Find where the given text appears and provide that cell's center as [X, Y] coordinate. 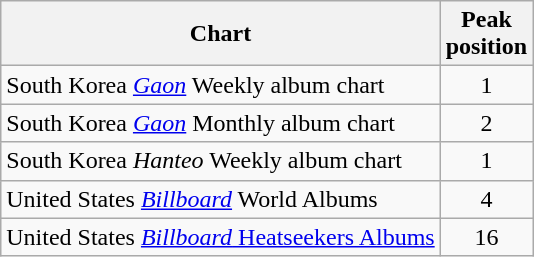
South Korea Hanteo Weekly album chart [220, 161]
4 [486, 199]
South Korea Gaon Weekly album chart [220, 85]
2 [486, 123]
South Korea Gaon Monthly album chart [220, 123]
Peakposition [486, 34]
16 [486, 237]
United States Billboard Heatseekers Albums [220, 237]
Chart [220, 34]
United States Billboard World Albums [220, 199]
